For the text-containing cell, return its midpoint in [x, y] coordinate format. 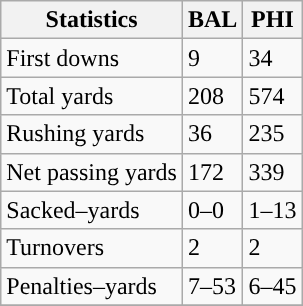
208 [212, 96]
Net passing yards [92, 172]
9 [212, 58]
34 [272, 58]
Penalties–yards [92, 286]
Turnovers [92, 248]
PHI [272, 20]
Rushing yards [92, 134]
36 [212, 134]
172 [212, 172]
First downs [92, 58]
BAL [212, 20]
0–0 [212, 210]
235 [272, 134]
Total yards [92, 96]
574 [272, 96]
6–45 [272, 286]
Sacked–yards [92, 210]
339 [272, 172]
Statistics [92, 20]
1–13 [272, 210]
7–53 [212, 286]
